For the text-containing cell, return its midpoint in (x, y) coordinate format. 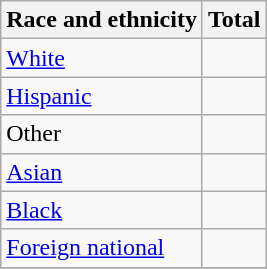
Foreign national (102, 248)
Total (234, 20)
Hispanic (102, 96)
Other (102, 134)
White (102, 58)
Race and ethnicity (102, 20)
Black (102, 210)
Asian (102, 172)
